Search for the cell housing the specified text and yield its [X, Y] center coordinate. 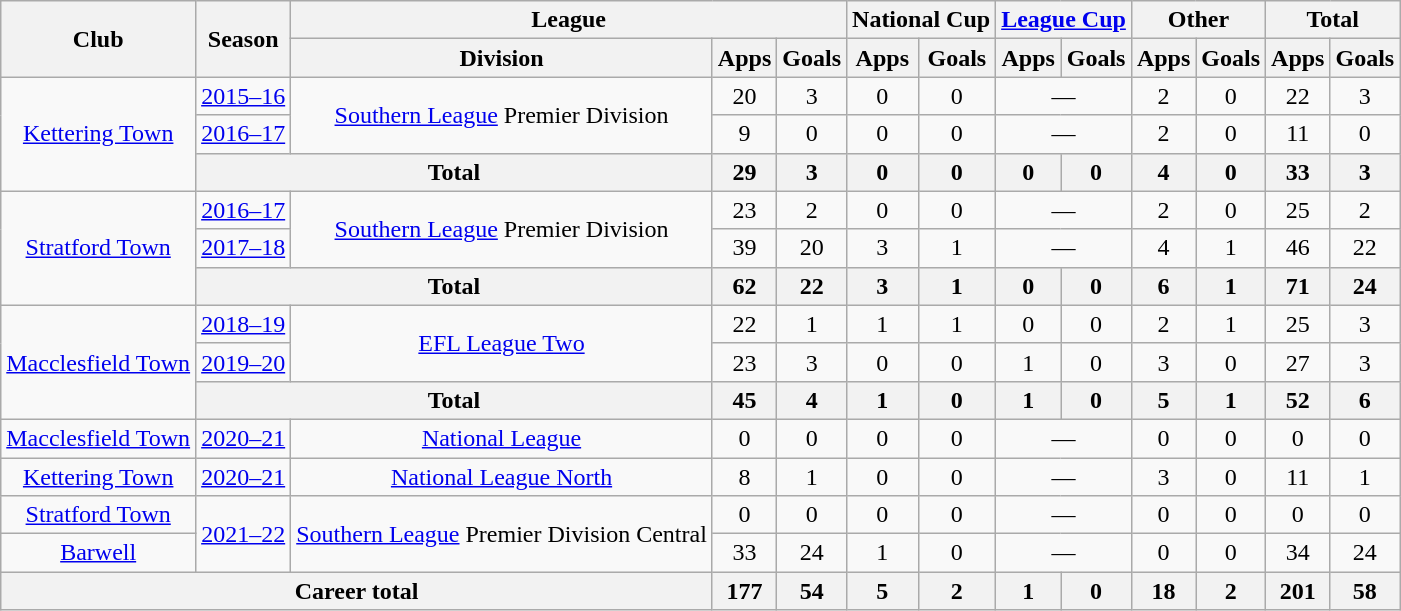
2017–18 [244, 248]
EFL League Two [502, 343]
Club [98, 39]
8 [744, 477]
2015–16 [244, 96]
46 [1298, 248]
League [569, 20]
45 [744, 400]
2018–19 [244, 324]
Career total [357, 591]
9 [744, 134]
National Cup [922, 20]
27 [1298, 362]
177 [744, 591]
201 [1298, 591]
52 [1298, 400]
54 [812, 591]
18 [1163, 591]
2021–22 [244, 534]
National League North [502, 477]
Division [502, 58]
71 [1298, 286]
2019–20 [244, 362]
29 [744, 172]
Barwell [98, 553]
62 [744, 286]
58 [1365, 591]
Southern League Premier Division Central [502, 534]
39 [744, 248]
Season [244, 39]
34 [1298, 553]
Other [1198, 20]
National League [502, 438]
League Cup [1064, 20]
